Return (X, Y) of the center of cell containing provided text 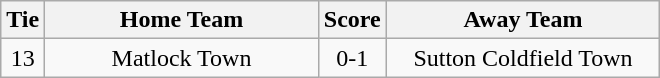
Tie (23, 20)
13 (23, 58)
0-1 (352, 58)
Sutton Coldfield Town (523, 58)
Home Team (182, 20)
Score (352, 20)
Away Team (523, 20)
Matlock Town (182, 58)
